Provide the (x, y) coordinate of the cell's center where the given text is located.  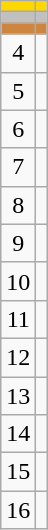
11 (18, 319)
7 (18, 167)
8 (18, 205)
5 (18, 91)
10 (18, 281)
4 (18, 53)
12 (18, 357)
14 (18, 434)
16 (18, 510)
13 (18, 395)
15 (18, 472)
9 (18, 243)
6 (18, 129)
